Output the [x, y] coordinate of the center of the cell containing the given text.  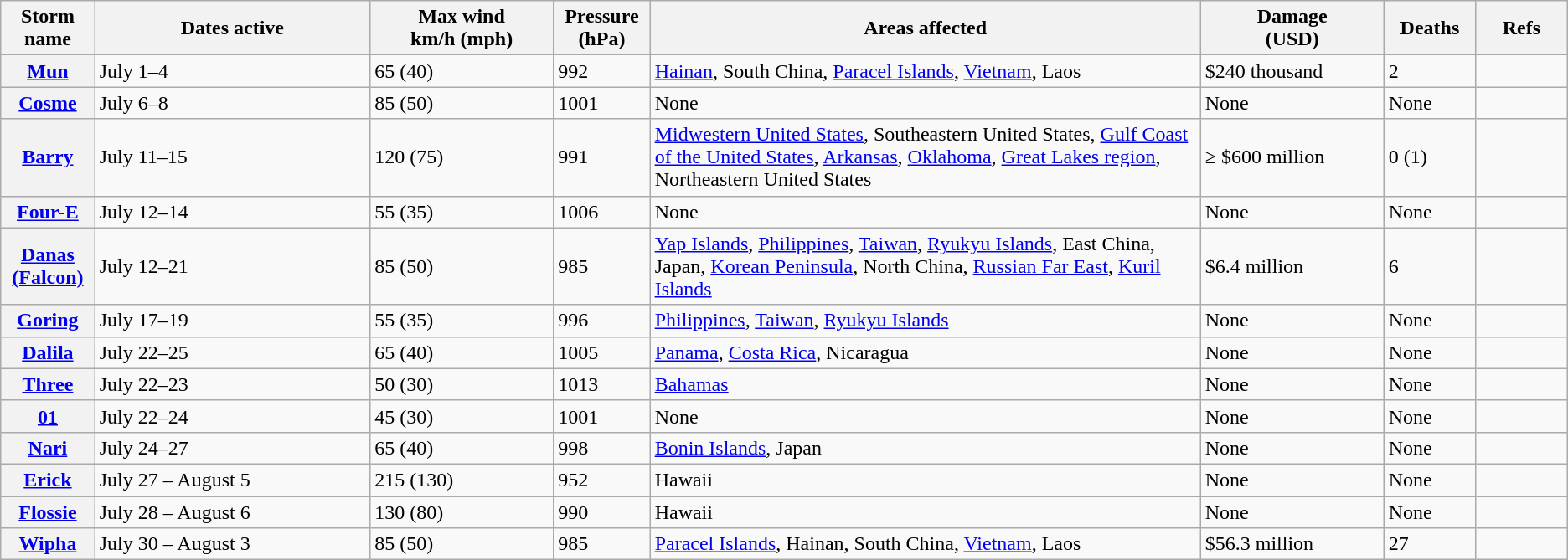
Pressure(hPa) [601, 28]
Hainan, South China, Paracel Islands, Vietnam, Laos [925, 71]
July 22–23 [233, 384]
120 (75) [462, 157]
45 (30) [462, 416]
Wipha [48, 544]
Dalila [48, 352]
1005 [601, 352]
July 1–4 [233, 71]
Bahamas [925, 384]
Max windkm/h (mph) [462, 28]
Erick [48, 480]
1013 [601, 384]
Danas (Falcon) [48, 266]
Panama, Costa Rica, Nicaragua [925, 352]
Barry [48, 157]
0 (1) [1430, 157]
991 [601, 157]
952 [601, 480]
July 17–19 [233, 321]
2 [1430, 71]
July 28 – August 6 [233, 511]
Mun [48, 71]
Refs [1522, 28]
Bonin Islands, Japan [925, 448]
$240 thousand [1292, 71]
Paracel Islands, Hainan, South China, Vietnam, Laos [925, 544]
≥ $600 million [1292, 157]
Yap Islands, Philippines, Taiwan, Ryukyu Islands, East China, Japan, Korean Peninsula, North China, Russian Far East, Kuril Islands [925, 266]
July 6–8 [233, 103]
$56.3 million [1292, 544]
6 [1430, 266]
July 22–24 [233, 416]
July 24–27 [233, 448]
Storm name [48, 28]
July 30 – August 3 [233, 544]
Dates active [233, 28]
990 [601, 511]
992 [601, 71]
Nari [48, 448]
Cosme [48, 103]
996 [601, 321]
01 [48, 416]
July 11–15 [233, 157]
Areas affected [925, 28]
Philippines, Taiwan, Ryukyu Islands [925, 321]
Three [48, 384]
1006 [601, 212]
$6.4 million [1292, 266]
July 27 – August 5 [233, 480]
130 (80) [462, 511]
July 12–14 [233, 212]
July 22–25 [233, 352]
Deaths [1430, 28]
998 [601, 448]
50 (30) [462, 384]
July 12–21 [233, 266]
27 [1430, 544]
215 (130) [462, 480]
Goring [48, 321]
Flossie [48, 511]
Damage(USD) [1292, 28]
Four-E [48, 212]
